Provide the (X, Y) coordinate of the cell's center where the given text is located.  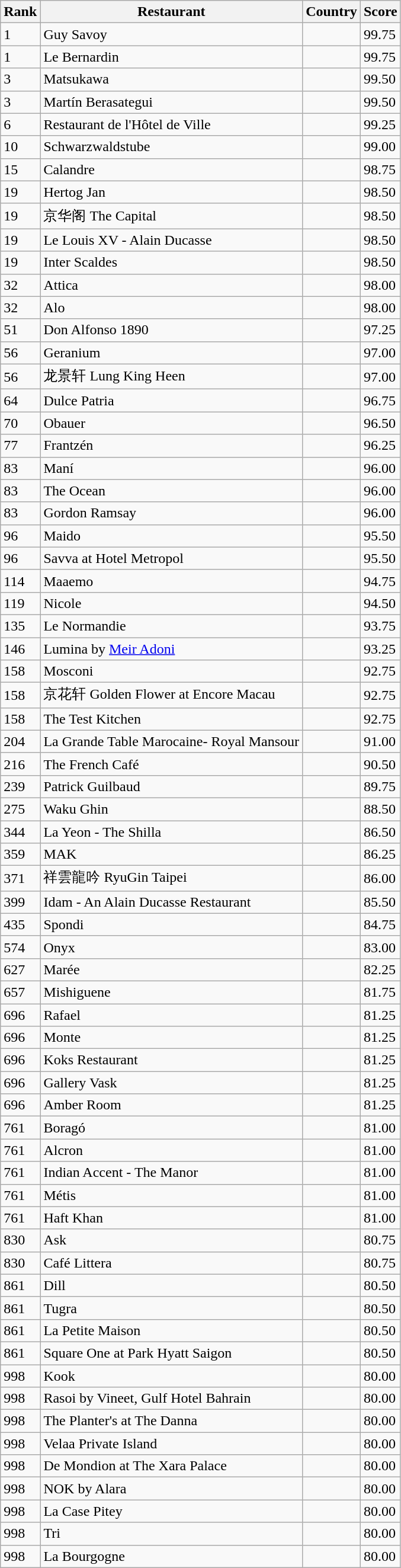
Waku Ghin (172, 809)
86.25 (380, 855)
84.75 (380, 924)
239 (20, 786)
90.50 (380, 764)
Don Alfonso 1890 (172, 330)
Gallery Vask (172, 1083)
The French Café (172, 764)
Rafael (172, 1015)
Kook (172, 1375)
98.75 (380, 169)
Velaa Private Island (172, 1444)
Métis (172, 1195)
81.75 (380, 992)
Mosconi (172, 671)
De Mondion at The Xara Palace (172, 1466)
Onyx (172, 947)
94.75 (380, 581)
Square One at Park Hyatt Saigon (172, 1353)
359 (20, 855)
Koks Restaurant (172, 1060)
Matsukawa (172, 79)
京华阁 The Capital (172, 216)
574 (20, 947)
96.50 (380, 423)
Hertog Jan (172, 192)
435 (20, 924)
99.00 (380, 147)
Savva at Hotel Metropol (172, 558)
Schwarzwaldstube (172, 147)
77 (20, 446)
88.50 (380, 809)
Alo (172, 308)
Geranium (172, 353)
Maido (172, 536)
371 (20, 878)
Dulce Patria (172, 401)
Guy Savoy (172, 34)
Lumina by Meir Adoni (172, 649)
Monte (172, 1038)
99.25 (380, 124)
La Case Pitey (172, 1511)
Gordon Ramsay (172, 513)
京花轩 Golden Flower at Encore Macau (172, 696)
627 (20, 969)
The Ocean (172, 491)
Rasoi by Vineet, Gulf Hotel Bahrain (172, 1399)
135 (20, 626)
64 (20, 401)
The Test Kitchen (172, 719)
83.00 (380, 947)
Restaurant de l'Hôtel de Ville (172, 124)
Maní (172, 468)
Le Normandie (172, 626)
15 (20, 169)
La Yeon - The Shilla (172, 831)
216 (20, 764)
204 (20, 741)
Restaurant (172, 12)
Nicole (172, 603)
Café Littera (172, 1263)
6 (20, 124)
Maaemo (172, 581)
Martín Berasategui (172, 102)
Idam - An Alain Ducasse Restaurant (172, 902)
70 (20, 423)
Alcron (172, 1150)
Score (380, 12)
96.75 (380, 401)
91.00 (380, 741)
龙景轩 Lung King Heen (172, 377)
Tugra (172, 1308)
Spondi (172, 924)
51 (20, 330)
10 (20, 147)
86.00 (380, 878)
275 (20, 809)
Obauer (172, 423)
Haft Khan (172, 1218)
Attica (172, 285)
MAK (172, 855)
Inter Scaldes (172, 263)
Dill (172, 1285)
La Petite Maison (172, 1330)
Country (332, 12)
96.25 (380, 446)
114 (20, 581)
Indian Accent - The Manor (172, 1173)
82.25 (380, 969)
Le Bernardin (172, 57)
93.25 (380, 649)
Rank (20, 12)
Amber Room (172, 1105)
89.75 (380, 786)
93.75 (380, 626)
85.50 (380, 902)
146 (20, 649)
La Grande Table Marocaine- Royal Mansour (172, 741)
祥雲龍吟 RyuGin Taipei (172, 878)
97.25 (380, 330)
Le Louis XV - Alain Ducasse (172, 240)
Tri (172, 1534)
The Planter's at The Danna (172, 1421)
Marée (172, 969)
La Bourgogne (172, 1556)
Ask (172, 1240)
344 (20, 831)
Calandre (172, 169)
Patrick Guilbaud (172, 786)
86.50 (380, 831)
399 (20, 902)
Mishiguene (172, 992)
Frantzén (172, 446)
Boragó (172, 1128)
657 (20, 992)
94.50 (380, 603)
NOK by Alara (172, 1489)
119 (20, 603)
